Return [X, Y] of the center of cell containing provided text 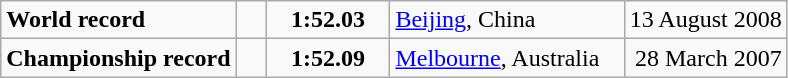
World record [118, 20]
1:52.09 [328, 58]
Melbourne, Australia [507, 58]
13 August 2008 [706, 20]
Beijing, China [507, 20]
28 March 2007 [706, 58]
1:52.03 [328, 20]
Championship record [118, 58]
